Detect which cell encompasses the target text, then output its (x, y) center coordinate. 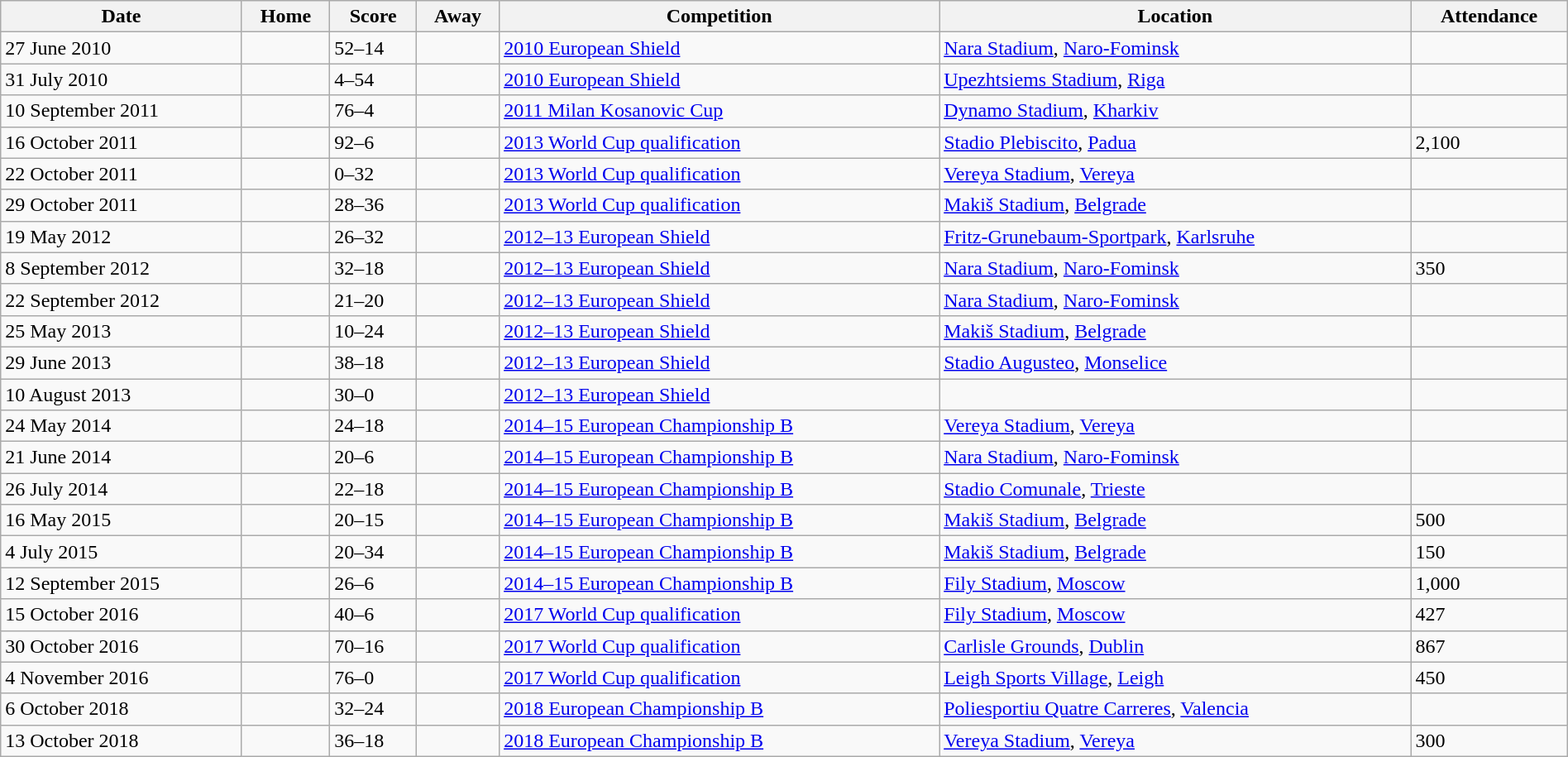
24 May 2014 (121, 426)
Stadio Augusteo, Monselice (1175, 362)
450 (1489, 678)
Attendance (1489, 17)
30 October 2016 (121, 646)
20–15 (374, 520)
6 October 2018 (121, 709)
76–0 (374, 678)
10 September 2011 (121, 111)
150 (1489, 552)
21 June 2014 (121, 458)
22–18 (374, 489)
Score (374, 17)
31 July 2010 (121, 79)
Fritz-Grunebaum-Sportpark, Karlsruhe (1175, 237)
92–6 (374, 142)
2,100 (1489, 142)
19 May 2012 (121, 237)
300 (1489, 740)
Away (457, 17)
25 May 2013 (121, 331)
20–34 (374, 552)
Carlisle Grounds, Dublin (1175, 646)
Poliesportiu Quatre Carreres, Valencia (1175, 709)
30–0 (374, 395)
10 August 2013 (121, 395)
26–6 (374, 583)
16 October 2011 (121, 142)
21–20 (374, 299)
29 June 2013 (121, 362)
12 September 2015 (121, 583)
13 October 2018 (121, 740)
10–24 (374, 331)
Upezhtsiems Stadium, Riga (1175, 79)
Home (286, 17)
8 September 2012 (121, 268)
500 (1489, 520)
36–18 (374, 740)
16 May 2015 (121, 520)
38–18 (374, 362)
4–54 (374, 79)
2011 Milan Kosanovic Cup (719, 111)
Stadio Plebiscito, Padua (1175, 142)
76–4 (374, 111)
1,000 (1489, 583)
28–36 (374, 205)
0–32 (374, 174)
22 October 2011 (121, 174)
Stadio Comunale, Trieste (1175, 489)
Leigh Sports Village, Leigh (1175, 678)
27 June 2010 (121, 48)
867 (1489, 646)
15 October 2016 (121, 615)
350 (1489, 268)
32–18 (374, 268)
26–32 (374, 237)
40–6 (374, 615)
24–18 (374, 426)
Dynamo Stadium, Kharkiv (1175, 111)
26 July 2014 (121, 489)
427 (1489, 615)
29 October 2011 (121, 205)
4 November 2016 (121, 678)
Location (1175, 17)
20–6 (374, 458)
22 September 2012 (121, 299)
4 July 2015 (121, 552)
52–14 (374, 48)
70–16 (374, 646)
Date (121, 17)
Competition (719, 17)
32–24 (374, 709)
